Identify which cell holds the provided text, then report its [X, Y] central coordinate. 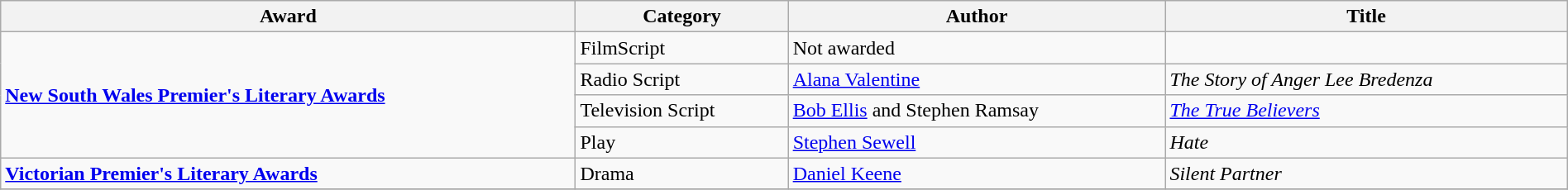
Hate [1366, 142]
Play [681, 142]
Television Script [681, 111]
Category [681, 17]
Stephen Sewell [977, 142]
Victorian Premier's Literary Awards [288, 173]
Award [288, 17]
Author [977, 17]
Drama [681, 173]
Daniel Keene [977, 173]
Not awarded [977, 48]
New South Wales Premier's Literary Awards [288, 95]
Bob Ellis and Stephen Ramsay [977, 111]
Title [1366, 17]
The True Believers [1366, 111]
Silent Partner [1366, 173]
FilmScript [681, 48]
The Story of Anger Lee Bredenza [1366, 79]
Radio Script [681, 79]
Alana Valentine [977, 79]
